Provide the [x, y] coordinate of the cell's center where the given text is located.  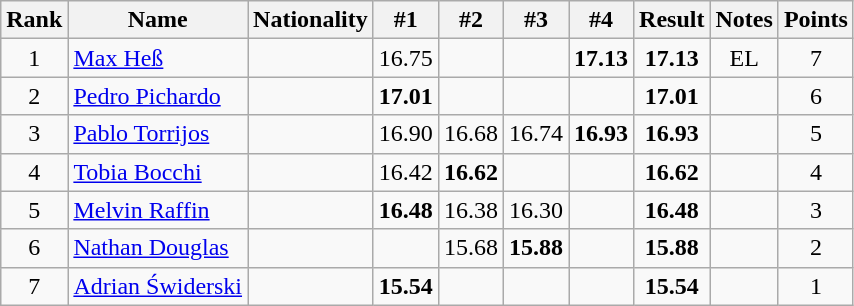
Nathan Douglas [158, 248]
Notes [744, 20]
#4 [600, 20]
15.68 [470, 248]
#1 [406, 20]
Name [158, 20]
#3 [536, 20]
16.38 [470, 210]
16.90 [406, 134]
Melvin Raffin [158, 210]
16.42 [406, 172]
16.75 [406, 58]
16.74 [536, 134]
Result [672, 20]
Pablo Torrijos [158, 134]
Tobia Bocchi [158, 172]
Nationality [311, 20]
Points [816, 20]
#2 [470, 20]
16.30 [536, 210]
Pedro Pichardo [158, 96]
Rank [34, 20]
Adrian Świderski [158, 286]
16.68 [470, 134]
EL [744, 58]
Max Heß [158, 58]
